Identify which cell holds the provided text, then report its [x, y] central coordinate. 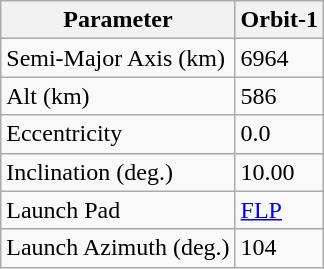
Eccentricity [118, 134]
Semi-Major Axis (km) [118, 58]
Parameter [118, 20]
586 [279, 96]
10.00 [279, 172]
0.0 [279, 134]
FLP [279, 210]
Orbit-1 [279, 20]
Alt (km) [118, 96]
Launch Pad [118, 210]
104 [279, 248]
6964 [279, 58]
Launch Azimuth (deg.) [118, 248]
Inclination (deg.) [118, 172]
